For the text-containing cell, return its midpoint in [x, y] coordinate format. 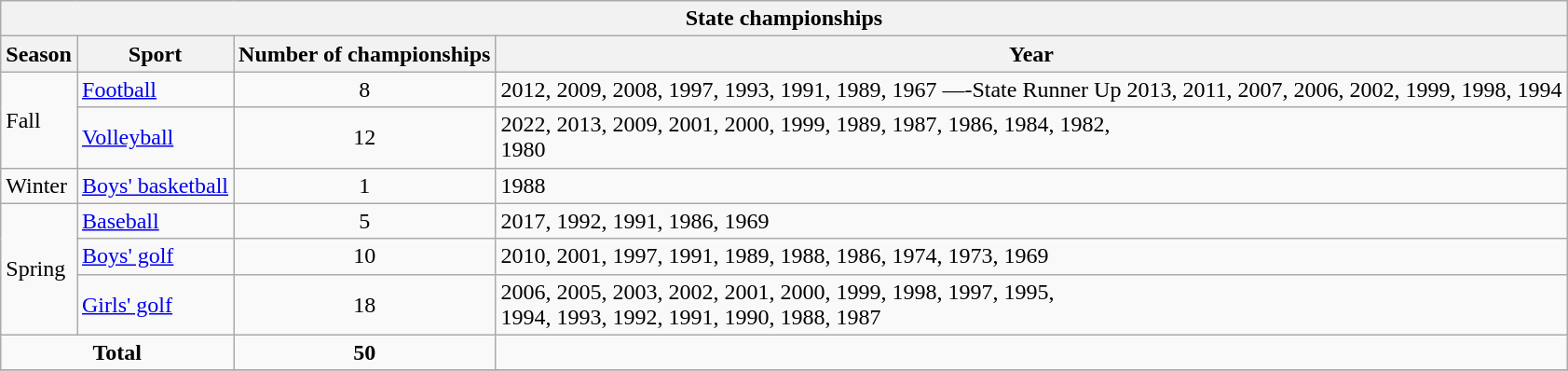
18 [365, 304]
Spring [39, 268]
State championships [784, 19]
2022, 2013, 2009, 2001, 2000, 1999, 1989, 1987, 1986, 1984, 1982, 1980 [1031, 138]
10 [365, 256]
Boys' basketball [155, 185]
Year [1031, 54]
Baseball [155, 221]
Sport [155, 54]
2006, 2005, 2003, 2002, 2001, 2000, 1999, 1998, 1997, 1995, 1994, 1993, 1992, 1991, 1990, 1988, 1987 [1031, 304]
Winter [39, 185]
Girls' golf [155, 304]
1 [365, 185]
Fall [39, 119]
5 [365, 221]
Number of championships [365, 54]
2010, 2001, 1997, 1991, 1989, 1988, 1986, 1974, 1973, 1969 [1031, 256]
12 [365, 138]
Season [39, 54]
2012, 2009, 2008, 1997, 1993, 1991, 1989, 1967 —-State Runner Up 2013, 2011, 2007, 2006, 2002, 1999, 1998, 1994 [1031, 89]
Football [155, 89]
Total [117, 352]
Boys' golf [155, 256]
Volleyball [155, 138]
8 [365, 89]
1988 [1031, 185]
2017, 1992, 1991, 1986, 1969 [1031, 221]
50 [365, 352]
